Determine the (x, y) coordinate at the center of the cell enclosing the given text.  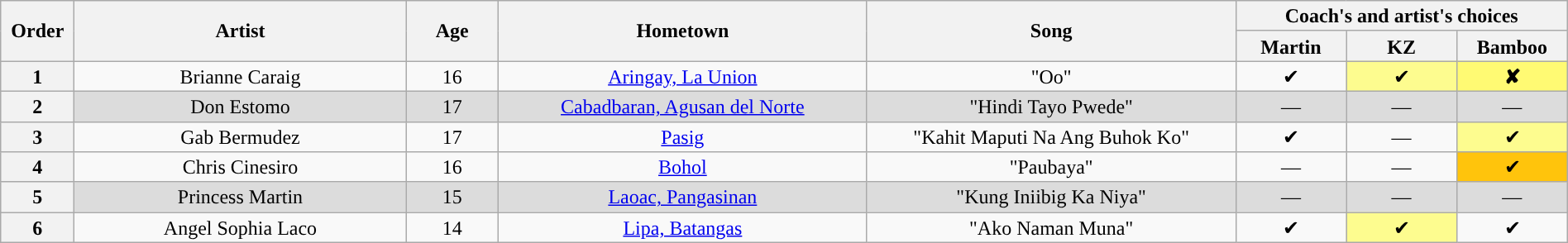
Gab Bermudez (240, 137)
1 (38, 76)
15 (452, 197)
KZ (1402, 46)
Brianne Caraig (240, 76)
Laoac, Pangasinan (682, 197)
Lipa, Batangas (682, 228)
"Kung Iniibig Ka Niya" (1051, 197)
Angel Sophia Laco (240, 228)
Bamboo (1512, 46)
Order (38, 31)
Aringay, La Union (682, 76)
"Ako Naman Muna" (1051, 228)
Song (1051, 31)
Pasig (682, 137)
Martin (1291, 46)
5 (38, 197)
"Oo" (1051, 76)
Chris Cinesiro (240, 167)
Artist (240, 31)
Don Estomo (240, 106)
Coach's and artist's choices (1401, 17)
4 (38, 167)
Princess Martin (240, 197)
Age (452, 31)
"Paubaya" (1051, 167)
2 (38, 106)
Cabadbaran, Agusan del Norte (682, 106)
Bohol (682, 167)
"Kahit Maputi Na Ang Buhok Ko" (1051, 137)
"Hindi Tayo Pwede" (1051, 106)
Hometown (682, 31)
6 (38, 228)
✘ (1512, 76)
3 (38, 137)
14 (452, 228)
